Output the (X, Y) coordinate of the center of the cell containing the given text.  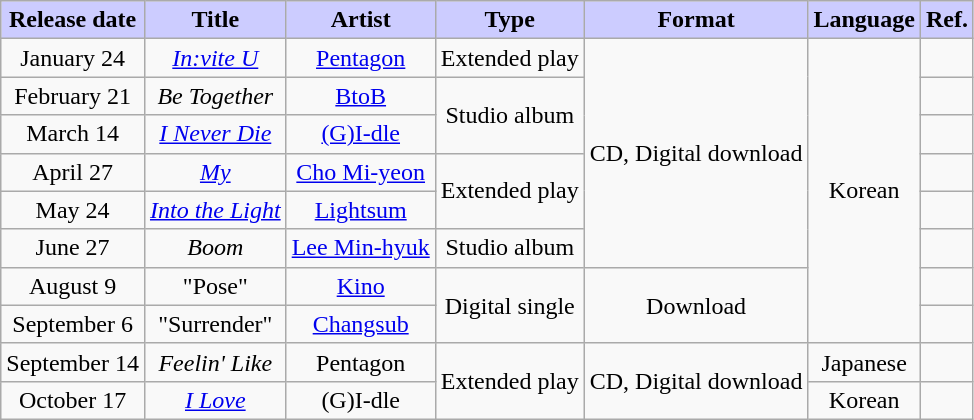
Lightsum (360, 210)
May 24 (73, 210)
Cho Mi-yeon (360, 172)
BtoB (360, 96)
August 9 (73, 286)
I Love (215, 400)
Japanese (864, 362)
Language (864, 20)
Download (696, 305)
Kino (360, 286)
October 17 (73, 400)
"Surrender" (215, 324)
September 6 (73, 324)
January 24 (73, 58)
In:vite U (215, 58)
Ref. (946, 20)
Artist (360, 20)
Type (510, 20)
My (215, 172)
Feelin' Like (215, 362)
I Never Die (215, 134)
Be Together (215, 96)
Changsub (360, 324)
September 14 (73, 362)
Format (696, 20)
Title (215, 20)
March 14 (73, 134)
Release date (73, 20)
Digital single (510, 305)
June 27 (73, 248)
Lee Min-hyuk (360, 248)
April 27 (73, 172)
Into the Light (215, 210)
Boom (215, 248)
"Pose" (215, 286)
February 21 (73, 96)
